Find where the given text appears and provide that cell's center as (x, y) coordinate. 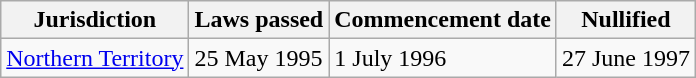
27 June 1997 (626, 58)
Nullified (626, 20)
1 July 1996 (443, 58)
Laws passed (259, 20)
Jurisdiction (95, 20)
Commencement date (443, 20)
Northern Territory (95, 58)
25 May 1995 (259, 58)
